Scan for the cell matching the given text and deliver its [X, Y] coordinate at center. 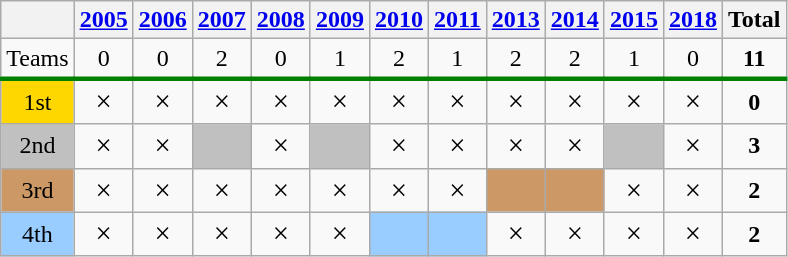
2010 [398, 20]
3rd [38, 190]
2013 [516, 20]
2006 [162, 20]
2005 [104, 20]
2014 [574, 20]
2008 [280, 20]
2018 [692, 20]
11 [754, 59]
2nd [38, 146]
2015 [634, 20]
2009 [340, 20]
3 [754, 146]
Teams [38, 59]
Total [754, 20]
1st [38, 101]
2007 [222, 20]
2011 [457, 20]
4th [38, 234]
